Detect which cell encompasses the target text, then output its (X, Y) center coordinate. 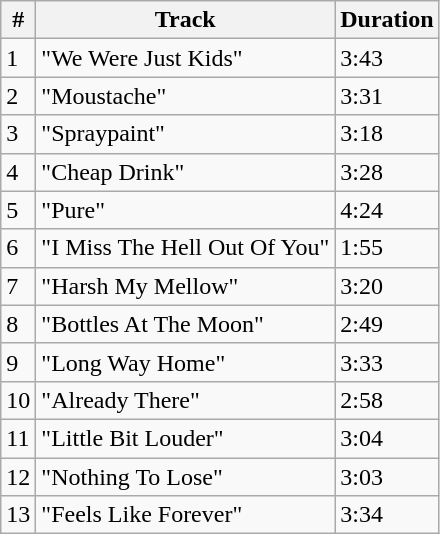
4 (18, 172)
"Harsh My Mellow" (186, 286)
4:24 (387, 210)
"Moustache" (186, 96)
3:03 (387, 477)
5 (18, 210)
2:49 (387, 324)
Duration (387, 20)
1 (18, 58)
3 (18, 134)
"Bottles At The Moon" (186, 324)
1:55 (387, 248)
"Cheap Drink" (186, 172)
11 (18, 438)
3:33 (387, 362)
8 (18, 324)
13 (18, 515)
7 (18, 286)
"Long Way Home" (186, 362)
"I Miss The Hell Out Of You" (186, 248)
2:58 (387, 400)
3:20 (387, 286)
3:43 (387, 58)
9 (18, 362)
"Little Bit Louder" (186, 438)
"Feels Like Forever" (186, 515)
3:28 (387, 172)
3:18 (387, 134)
3:31 (387, 96)
6 (18, 248)
12 (18, 477)
10 (18, 400)
"Spraypaint" (186, 134)
"We Were Just Kids" (186, 58)
"Pure" (186, 210)
# (18, 20)
Track (186, 20)
"Nothing To Lose" (186, 477)
3:34 (387, 515)
3:04 (387, 438)
"Already There" (186, 400)
2 (18, 96)
